Scan for the cell matching the given text and deliver its (X, Y) coordinate at center. 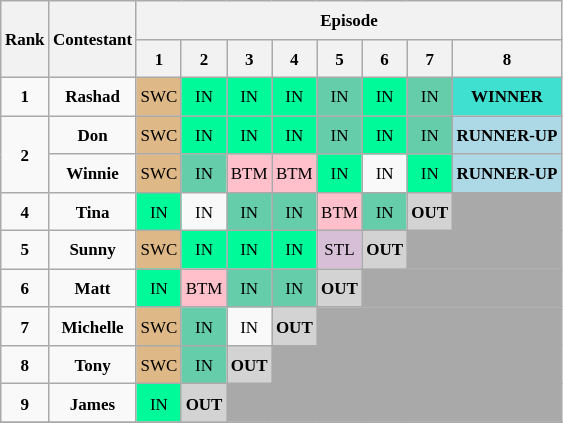
3 (250, 58)
Michelle (93, 326)
Winnie (93, 173)
Matt (93, 288)
Contestant (93, 40)
WINNER (506, 97)
Rank (25, 40)
Episode (348, 20)
Sunny (93, 250)
Tony (93, 365)
Don (93, 135)
Rashad (93, 97)
9 (25, 403)
STL (340, 250)
Tina (93, 212)
James (93, 403)
